Provide the (x, y) coordinate of the cell's center where the given text is located.  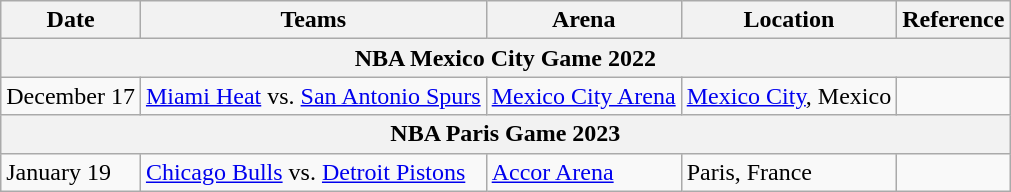
Accor Arena (584, 172)
Teams (313, 20)
Date (71, 20)
Reference (954, 20)
Location (788, 20)
Miami Heat vs. San Antonio Spurs (313, 96)
Paris, France (788, 172)
January 19 (71, 172)
Mexico City Arena (584, 96)
Arena (584, 20)
December 17 (71, 96)
Chicago Bulls vs. Detroit Pistons (313, 172)
NBA Mexico City Game 2022 (506, 58)
Mexico City, Mexico (788, 96)
NBA Paris Game 2023 (506, 134)
